Determine the (x, y) coordinate at the center of the cell enclosing the given text.  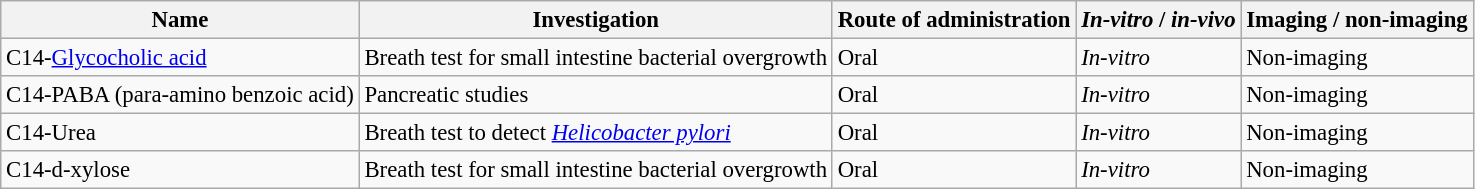
C14-d-xylose (180, 170)
Breath test to detect Helicobacter pylori (596, 133)
Pancreatic studies (596, 95)
Imaging / non-imaging (1357, 20)
C14-Urea (180, 133)
In-vitro / in-vivo (1158, 20)
Investigation (596, 20)
Route of administration (954, 20)
C14-PABA (para-amino benzoic acid) (180, 95)
C14-Glycocholic acid (180, 58)
Name (180, 20)
